Output the (x, y) coordinate of the center of the cell containing the given text.  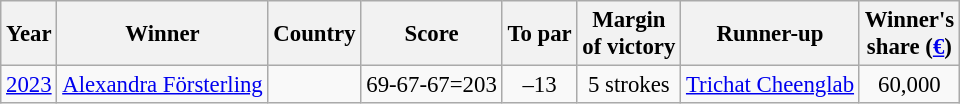
Runner-up (770, 34)
Alexandra Försterling (162, 85)
Winner'sshare (€) (909, 34)
Year (29, 34)
Trichat Cheenglab (770, 85)
69-67-67=203 (432, 85)
Score (432, 34)
To par (540, 34)
5 strokes (629, 85)
–13 (540, 85)
Country (314, 34)
Winner (162, 34)
Marginof victory (629, 34)
60,000 (909, 85)
2023 (29, 85)
